Capture the cell that displays the provided text and extract its [x, y] central coordinate. 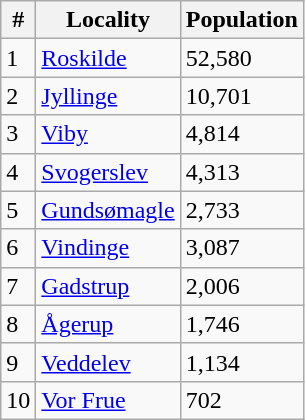
2,733 [242, 210]
Veddelev [108, 362]
1 [18, 58]
Gundsømagle [108, 210]
4,313 [242, 172]
10 [18, 400]
5 [18, 210]
1,134 [242, 362]
8 [18, 324]
Svogerslev [108, 172]
# [18, 20]
10,701 [242, 96]
Vor Frue [108, 400]
702 [242, 400]
Viby [108, 134]
6 [18, 248]
Ågerup [108, 324]
3 [18, 134]
4,814 [242, 134]
9 [18, 362]
52,580 [242, 58]
Vindinge [108, 248]
Roskilde [108, 58]
4 [18, 172]
7 [18, 286]
3,087 [242, 248]
2 [18, 96]
Gadstrup [108, 286]
Population [242, 20]
2,006 [242, 286]
Locality [108, 20]
1,746 [242, 324]
Jyllinge [108, 96]
